Output the [x, y] coordinate of the center of the cell containing the given text.  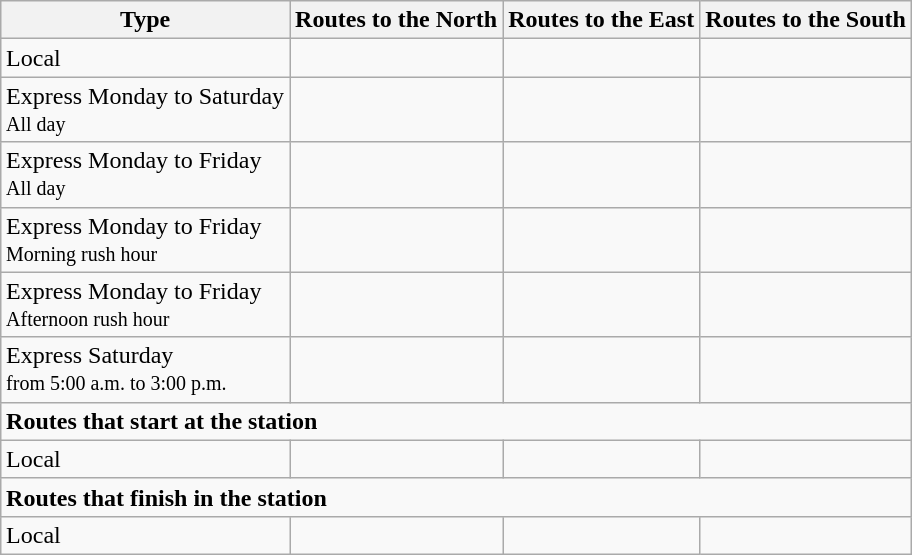
Routes that finish in the station [456, 497]
Routes that start at the station [456, 421]
Routes to the East [602, 20]
Express Monday to Friday Afternoon rush hour [146, 304]
Express Saturday from 5:00 a.m. to 3:00 p.m. [146, 370]
Routes to the South [806, 20]
Express Monday to Friday Morning rush hour [146, 240]
Type [146, 20]
Routes to the North [396, 20]
Express Monday to Friday All day [146, 174]
Express Monday to Saturday All day [146, 110]
